For the text-containing cell, return its midpoint in (X, Y) coordinate format. 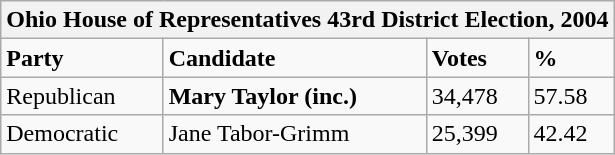
Democratic (82, 134)
Jane Tabor-Grimm (294, 134)
Candidate (294, 58)
42.42 (571, 134)
Mary Taylor (inc.) (294, 96)
Republican (82, 96)
Votes (477, 58)
25,399 (477, 134)
57.58 (571, 96)
34,478 (477, 96)
% (571, 58)
Party (82, 58)
Ohio House of Representatives 43rd District Election, 2004 (308, 20)
